Provide the (x, y) coordinate of the cell's center where the given text is located.  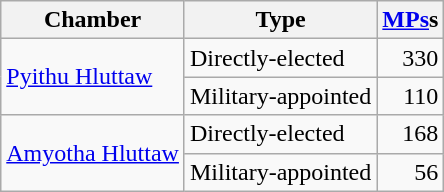
MPss (410, 20)
168 (410, 134)
110 (410, 96)
Amyotha Hluttaw (93, 153)
Pyithu Hluttaw (93, 77)
330 (410, 58)
Type (280, 20)
Chamber (93, 20)
56 (410, 172)
